Return [X, Y] of the center of cell containing provided text 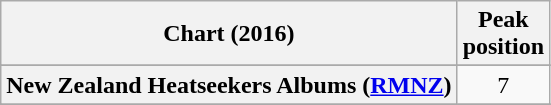
Chart (2016) [229, 34]
Peakposition [503, 34]
New Zealand Heatseekers Albums (RMNZ) [229, 85]
7 [503, 85]
